Extract the (X, Y) coordinate from the center of the cell holding the provided text.  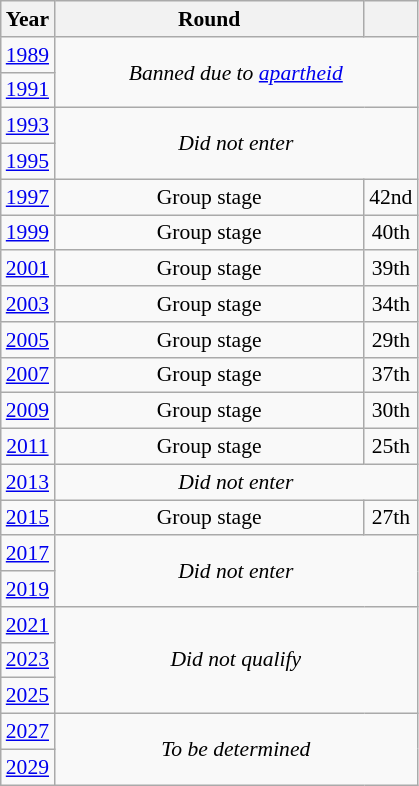
2009 (28, 411)
39th (390, 269)
Round (209, 19)
34th (390, 304)
2007 (28, 375)
42nd (390, 197)
2013 (28, 482)
25th (390, 447)
1991 (28, 90)
2017 (28, 554)
29th (390, 340)
To be determined (236, 750)
2011 (28, 447)
2023 (28, 660)
Year (28, 19)
1995 (28, 162)
2029 (28, 767)
2025 (28, 696)
2003 (28, 304)
30th (390, 411)
2001 (28, 269)
37th (390, 375)
40th (390, 233)
1993 (28, 126)
2015 (28, 518)
1989 (28, 55)
2027 (28, 732)
27th (390, 518)
Did not qualify (236, 660)
2021 (28, 625)
Banned due to apartheid (236, 72)
2005 (28, 340)
1999 (28, 233)
1997 (28, 197)
2019 (28, 589)
